Return the (X, Y) coordinate for the center point of the cell that contains the specified text.  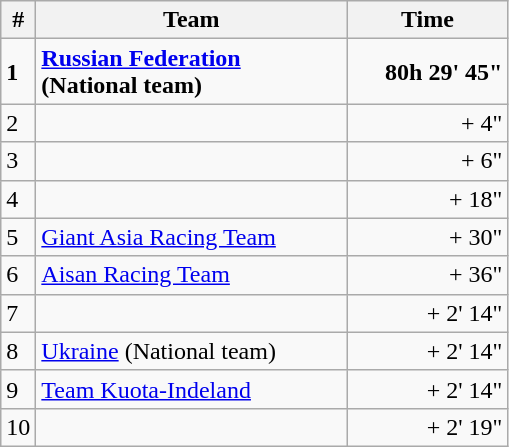
6 (18, 275)
9 (18, 389)
5 (18, 237)
10 (18, 427)
Aisan Racing Team (192, 275)
Russian Federation (National team) (192, 72)
# (18, 20)
4 (18, 199)
+ 6" (428, 161)
7 (18, 313)
80h 29' 45" (428, 72)
Team (192, 20)
2 (18, 123)
8 (18, 351)
+ 18" (428, 199)
+ 2' 19" (428, 427)
Team Kuota-Indeland (192, 389)
Giant Asia Racing Team (192, 237)
Time (428, 20)
Ukraine (National team) (192, 351)
3 (18, 161)
+ 30" (428, 237)
+ 4" (428, 123)
+ 36" (428, 275)
1 (18, 72)
